Pinpoint the cell where the given text exists, returning its (X, Y) midpoint coordinate. 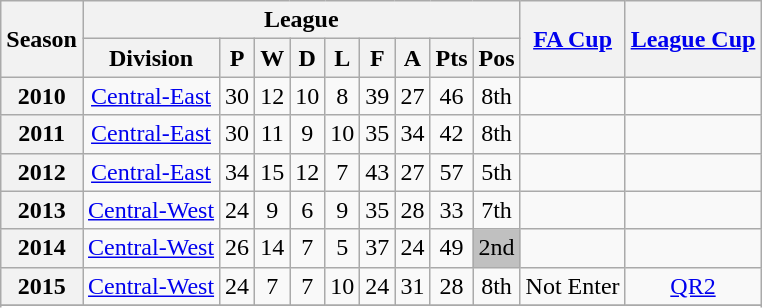
2012 (42, 172)
57 (452, 172)
Season (42, 39)
Pos (496, 58)
6 (308, 210)
2nd (496, 248)
F (378, 58)
5 (342, 248)
QR2 (693, 286)
14 (272, 248)
33 (452, 210)
37 (378, 248)
League (301, 20)
P (238, 58)
8 (342, 96)
39 (378, 96)
7th (496, 210)
43 (378, 172)
15 (272, 172)
Not Enter (572, 286)
2014 (42, 248)
2013 (42, 210)
2011 (42, 134)
D (308, 58)
31 (412, 286)
26 (238, 248)
L (342, 58)
FA Cup (572, 39)
2010 (42, 96)
Pts (452, 58)
2015 (42, 286)
49 (452, 248)
League Cup (693, 39)
W (272, 58)
5th (496, 172)
A (412, 58)
42 (452, 134)
Division (150, 58)
46 (452, 96)
11 (272, 134)
